Search for the cell housing the specified text and yield its [x, y] center coordinate. 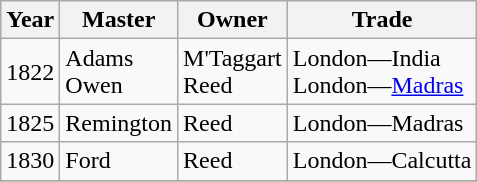
Remington [119, 123]
AdamsOwen [119, 72]
Ford [119, 161]
1830 [30, 161]
1825 [30, 123]
London—IndiaLondon—Madras [382, 72]
Owner [233, 20]
M'TaggartReed [233, 72]
Trade [382, 20]
1822 [30, 72]
Master [119, 20]
London—Calcutta [382, 161]
Year [30, 20]
London—Madras [382, 123]
